Capture the cell that displays the provided text and extract its (X, Y) central coordinate. 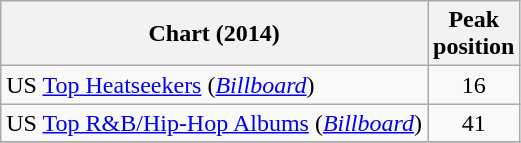
41 (474, 123)
Peakposition (474, 34)
Chart (2014) (214, 34)
US Top Heatseekers (Billboard) (214, 85)
16 (474, 85)
US Top R&B/Hip-Hop Albums (Billboard) (214, 123)
